Scan for the cell matching the given text and deliver its (x, y) coordinate at center. 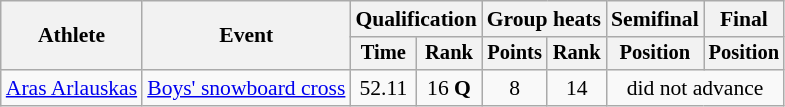
14 (576, 88)
Group heats (544, 19)
did not advance (695, 88)
Aras Arlauskas (72, 88)
Points (515, 54)
Athlete (72, 36)
52.11 (383, 88)
Semifinal (655, 19)
Boys' snowboard cross (246, 88)
Final (744, 19)
Qualification (416, 19)
Event (246, 36)
16 Q (448, 88)
8 (515, 88)
Time (383, 54)
